Capture the cell that displays the provided text and extract its [X, Y] central coordinate. 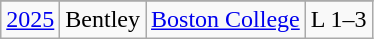
Bentley [103, 20]
2025 [30, 20]
Boston College [226, 20]
L 1–3 [338, 20]
